Locate the cell with the specified text and output its [x, y] center coordinate. 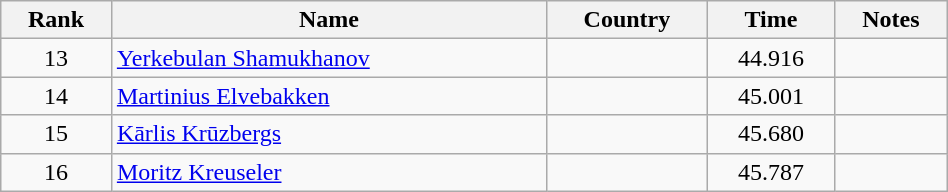
Martinius Elvebakken [328, 96]
45.001 [770, 96]
Notes [890, 20]
Time [770, 20]
Rank [56, 20]
14 [56, 96]
Yerkebulan Shamukhanov [328, 58]
44.916 [770, 58]
45.680 [770, 134]
Name [328, 20]
15 [56, 134]
16 [56, 172]
13 [56, 58]
Moritz Kreuseler [328, 172]
Kārlis Krūzbergs [328, 134]
Country [626, 20]
45.787 [770, 172]
